Find where the given text appears and provide that cell's center as [x, y] coordinate. 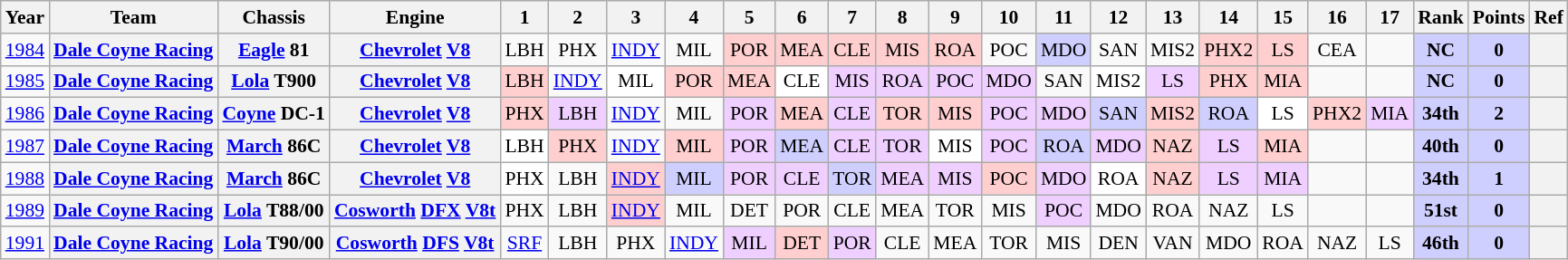
1986 [25, 114]
Team [133, 17]
Chassis [274, 17]
6 [802, 17]
Lola T88/00 [274, 211]
14 [1228, 17]
Ref [1548, 17]
51st [1440, 211]
DEN [1118, 244]
Points [1499, 17]
1991 [25, 244]
1988 [25, 178]
1985 [25, 82]
40th [1440, 147]
15 [1283, 17]
12 [1118, 17]
3 [636, 17]
11 [1063, 17]
Cosworth DFX V8t [415, 211]
Year [25, 17]
8 [902, 17]
Eagle 81 [274, 50]
5 [749, 17]
Engine [415, 17]
Lola T90/00 [274, 244]
Lola T900 [274, 82]
Rank [1440, 17]
46th [1440, 244]
16 [1337, 17]
VAN [1172, 244]
Cosworth DFS V8t [415, 244]
1987 [25, 147]
1989 [25, 211]
4 [694, 17]
SRF [524, 244]
Coyne DC-1 [274, 114]
CEA [1337, 50]
13 [1172, 17]
9 [955, 17]
17 [1390, 17]
1984 [25, 50]
10 [1009, 17]
7 [851, 17]
